Output the [x, y] coordinate of the center of the cell containing the given text.  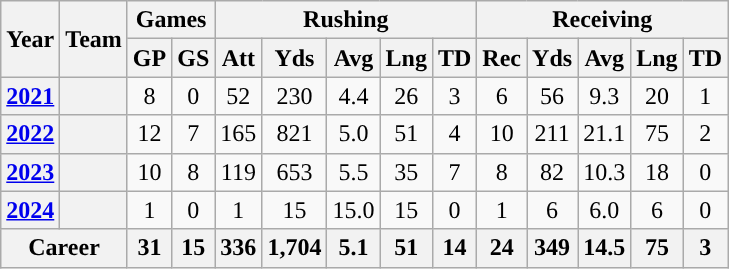
24 [502, 248]
GP [149, 58]
56 [552, 96]
15.0 [354, 210]
6.0 [604, 210]
1,704 [294, 248]
349 [552, 248]
2021 [30, 96]
Receiving [602, 20]
Rec [502, 58]
Games [170, 20]
4.4 [354, 96]
211 [552, 134]
52 [238, 96]
5.5 [354, 172]
653 [294, 172]
2024 [30, 210]
9.3 [604, 96]
5.1 [354, 248]
14 [454, 248]
20 [657, 96]
35 [406, 172]
165 [238, 134]
2023 [30, 172]
4 [454, 134]
230 [294, 96]
31 [149, 248]
14.5 [604, 248]
26 [406, 96]
2022 [30, 134]
12 [149, 134]
Team [94, 39]
18 [657, 172]
Year [30, 39]
5.0 [354, 134]
336 [238, 248]
Career [64, 248]
21.1 [604, 134]
119 [238, 172]
2 [705, 134]
Att [238, 58]
Rushing [346, 20]
10.3 [604, 172]
GS [194, 58]
821 [294, 134]
82 [552, 172]
